Return [X, Y] of the center of cell containing provided text 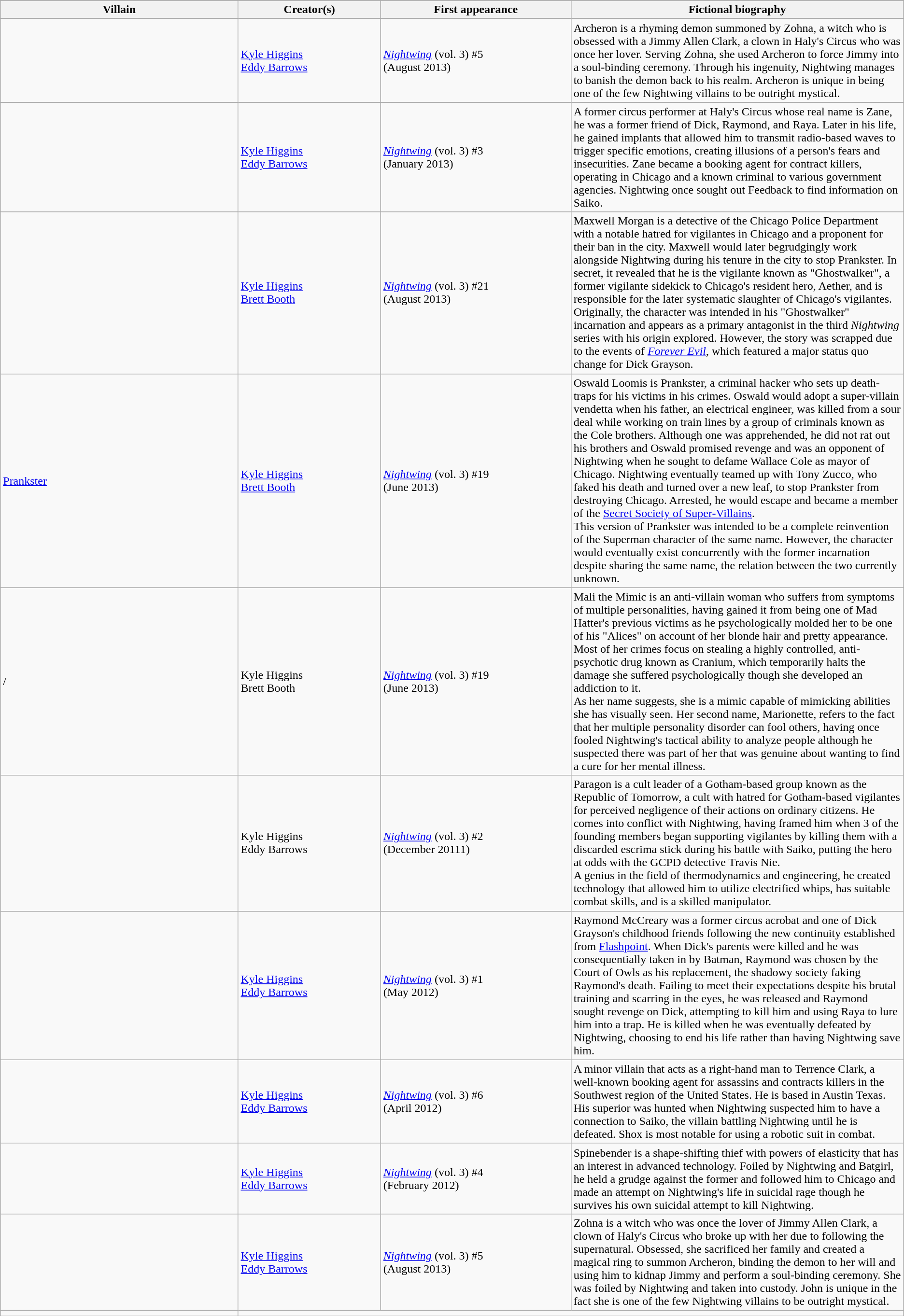
Nightwing (vol. 3) #1(May 2012) [476, 985]
Nightwing (vol. 3) #4(February 2012) [476, 1178]
Villain [119, 10]
Prankster [119, 481]
Creator(s) [309, 10]
Fictional biography [737, 10]
/ [119, 682]
Nightwing (vol. 3) #6(April 2012) [476, 1102]
Nightwing (vol. 3) #21(August 2013) [476, 293]
Nightwing (vol. 3) #2(December 20111) [476, 843]
Nightwing (vol. 3) #3(January 2013) [476, 157]
First appearance [476, 10]
